Detect which cell encompasses the target text, then output its (x, y) center coordinate. 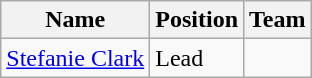
Team (278, 20)
Position (197, 20)
Lead (197, 58)
Stefanie Clark (76, 58)
Name (76, 20)
